Find where the given text appears and provide that cell's center as (x, y) coordinate. 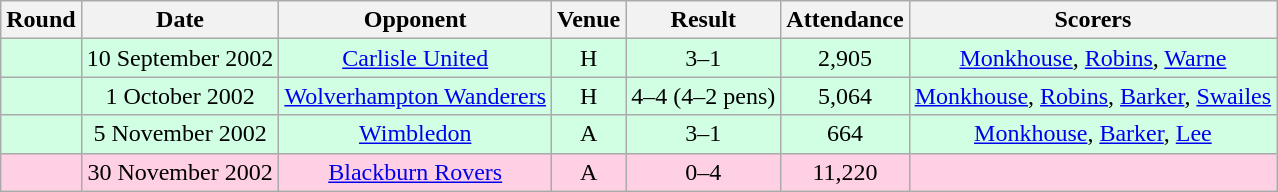
Carlisle United (416, 58)
5 November 2002 (180, 134)
Date (180, 20)
0–4 (704, 172)
Wimbledon (416, 134)
Blackburn Rovers (416, 172)
4–4 (4–2 pens) (704, 96)
30 November 2002 (180, 172)
Venue (589, 20)
2,905 (845, 58)
Result (704, 20)
Scorers (1092, 20)
664 (845, 134)
Opponent (416, 20)
11,220 (845, 172)
10 September 2002 (180, 58)
Monkhouse, Barker, Lee (1092, 134)
Wolverhampton Wanderers (416, 96)
Attendance (845, 20)
Round (41, 20)
5,064 (845, 96)
Monkhouse, Robins, Warne (1092, 58)
Monkhouse, Robins, Barker, Swailes (1092, 96)
1 October 2002 (180, 96)
